From the cell containing the given text, extract its center point as (X, Y) coordinate. 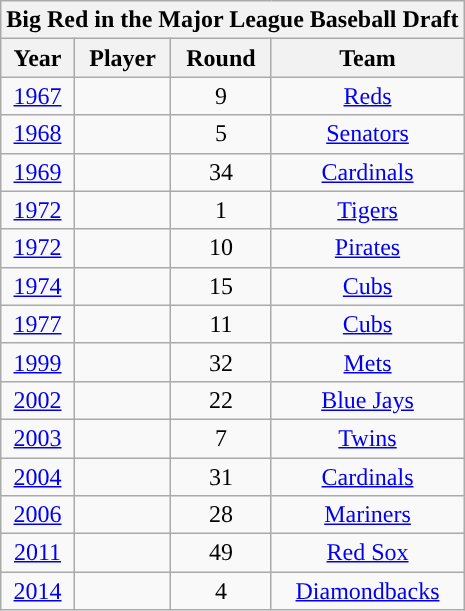
Player (122, 58)
32 (221, 362)
Blue Jays (368, 400)
Round (221, 58)
2006 (38, 515)
2014 (38, 591)
1969 (38, 172)
1977 (38, 324)
7 (221, 438)
2011 (38, 553)
Tigers (368, 210)
11 (221, 324)
Twins (368, 438)
Mets (368, 362)
1968 (38, 134)
Team (368, 58)
Big Red in the Major League Baseball Draft (232, 20)
9 (221, 96)
15 (221, 286)
Mariners (368, 515)
2003 (38, 438)
1967 (38, 96)
2004 (38, 477)
1 (221, 210)
22 (221, 400)
1974 (38, 286)
Year (38, 58)
Pirates (368, 248)
4 (221, 591)
28 (221, 515)
2002 (38, 400)
34 (221, 172)
Senators (368, 134)
10 (221, 248)
31 (221, 477)
Diamondbacks (368, 591)
Reds (368, 96)
49 (221, 553)
Red Sox (368, 553)
1999 (38, 362)
5 (221, 134)
